Determine the (X, Y) coordinate at the center of the cell enclosing the given text.  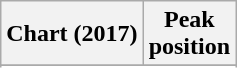
Peakposition (189, 34)
Chart (2017) (72, 34)
